Pinpoint the cell where the given text exists, returning its [X, Y] midpoint coordinate. 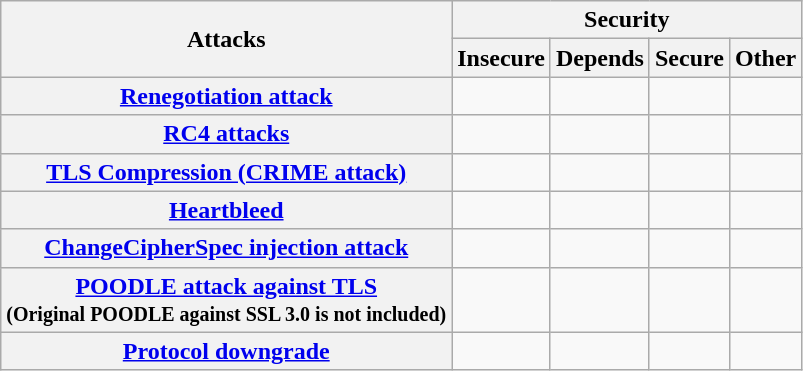
POODLE attack against TLS(Original POODLE against SSL 3.0 is not included) [226, 300]
ChangeCipherSpec injection attack [226, 248]
Renegotiation attack [226, 96]
RC4 attacks [226, 134]
Protocol downgrade [226, 351]
Heartbleed [226, 210]
Other [765, 58]
Attacks [226, 39]
Insecure [502, 58]
Security [627, 20]
TLS Compression (CRIME attack) [226, 172]
Depends [600, 58]
Secure [689, 58]
